Detect which cell encompasses the target text, then output its (X, Y) center coordinate. 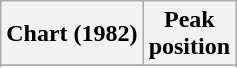
Peak position (189, 34)
Chart (1982) (72, 34)
